Determine the (x, y) coordinate at the center of the cell enclosing the given text.  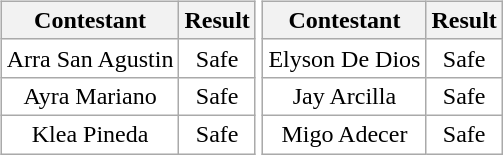
Jay Arcilla (344, 96)
Elyson De Dios (344, 58)
Klea Pineda (90, 134)
Ayra Mariano (90, 96)
Migo Adecer (344, 134)
Arra San Agustin (90, 58)
